For the text-containing cell, return its midpoint in (X, Y) coordinate format. 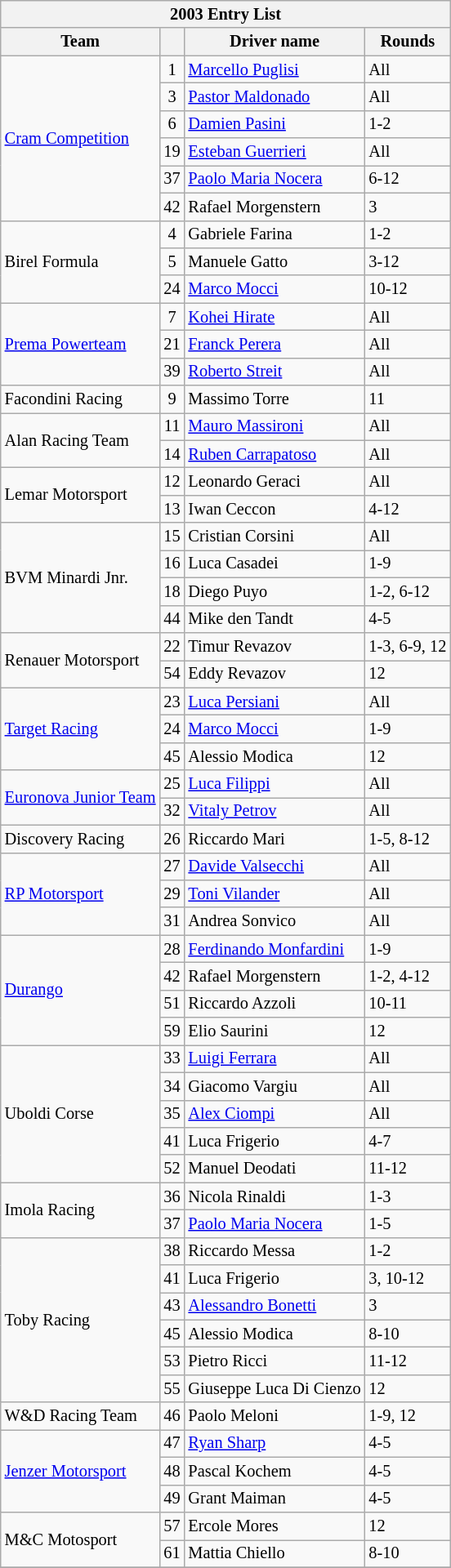
1-5, 8-12 (407, 839)
Prema Powerteam (80, 345)
29 (172, 893)
34 (172, 1086)
5 (172, 261)
Rounds (407, 42)
25 (172, 784)
Luca Filippi (275, 784)
6-12 (407, 179)
RP Motorsport (80, 893)
19 (172, 152)
55 (172, 1388)
14 (172, 454)
Iwan Ceccon (275, 509)
44 (172, 619)
Toni Vilander (275, 893)
Alex Ciompi (275, 1114)
Alan Racing Team (80, 439)
Jenzer Motorsport (80, 1470)
Lemar Motorsport (80, 495)
BVM Minardi Jnr. (80, 578)
Davide Valsecchi (275, 866)
46 (172, 1416)
Ferdinando Monfardini (275, 949)
43 (172, 1306)
2003 Entry List (225, 14)
9 (172, 399)
M&C Motosport (80, 1539)
1-3 (407, 1196)
Toby Racing (80, 1320)
Giacomo Vargiu (275, 1086)
31 (172, 921)
3, 10-12 (407, 1279)
53 (172, 1361)
54 (172, 674)
Imola Racing (80, 1210)
Timur Revazov (275, 646)
Cram Competition (80, 138)
Gabriele Farina (275, 234)
23 (172, 702)
Mike den Tandt (275, 619)
Euronova Junior Team (80, 797)
Ruben Carrapatoso (275, 454)
3-12 (407, 261)
4-12 (407, 509)
1-2, 6-12 (407, 591)
Luigi Ferrara (275, 1058)
Leonardo Geraci (275, 481)
Esteban Guerrieri (275, 152)
21 (172, 344)
10-12 (407, 289)
Birel Formula (80, 261)
52 (172, 1169)
Kohei Hirate (275, 317)
Diego Puyo (275, 591)
36 (172, 1196)
Damien Pasini (275, 124)
Alessandro Bonetti (275, 1306)
Durango (80, 990)
Luca Casadei (275, 563)
Uboldi Corse (80, 1113)
Discovery Racing (80, 839)
49 (172, 1499)
Ercole Mores (275, 1526)
61 (172, 1553)
Pastor Maldonado (275, 96)
10-11 (407, 1004)
Giuseppe Luca Di Cienzo (275, 1388)
Cristian Corsini (275, 537)
Team (80, 42)
Eddy Revazov (275, 674)
28 (172, 949)
Roberto Streit (275, 372)
27 (172, 866)
Mattia Chiello (275, 1553)
32 (172, 811)
51 (172, 1004)
Pietro Ricci (275, 1361)
Riccardo Azzoli (275, 1004)
Mauro Massironi (275, 426)
33 (172, 1058)
Nicola Rinaldi (275, 1196)
Grant Maiman (275, 1499)
1-5 (407, 1223)
6 (172, 124)
13 (172, 509)
57 (172, 1526)
4-7 (407, 1141)
18 (172, 591)
Pascal Kochem (275, 1471)
Renauer Motorsport (80, 660)
15 (172, 537)
22 (172, 646)
Luca Persiani (275, 702)
Franck Perera (275, 344)
26 (172, 839)
1-3, 6-9, 12 (407, 646)
47 (172, 1443)
38 (172, 1251)
Elio Saurini (275, 1031)
39 (172, 372)
W&D Racing Team (80, 1416)
1 (172, 69)
Marcello Puglisi (275, 69)
Facondini Racing (80, 399)
1-2, 4-12 (407, 976)
Driver name (275, 42)
Massimo Torre (275, 399)
16 (172, 563)
4 (172, 234)
Riccardo Mari (275, 839)
Andrea Sonvico (275, 921)
Riccardo Messa (275, 1251)
Target Racing (80, 728)
Manuele Gatto (275, 261)
Paolo Meloni (275, 1416)
1-9, 12 (407, 1416)
Manuel Deodati (275, 1169)
35 (172, 1114)
Vitaly Petrov (275, 811)
Ryan Sharp (275, 1443)
59 (172, 1031)
7 (172, 317)
48 (172, 1471)
